Return the [x, y] coordinate for the center point of the cell that contains the specified text.  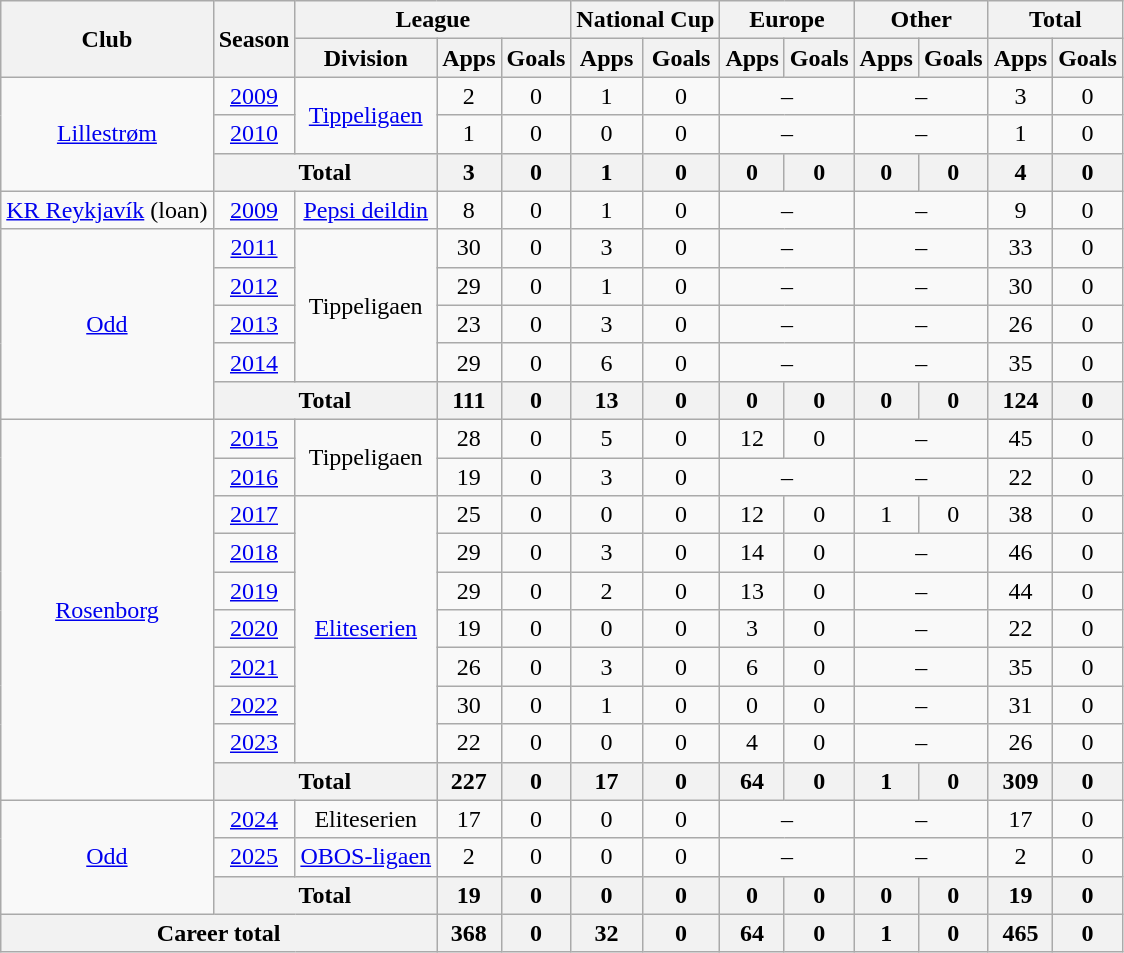
2015 [254, 438]
38 [1020, 515]
Season [254, 39]
25 [469, 515]
32 [607, 933]
5 [607, 438]
KR Reykjavík (loan) [107, 210]
2012 [254, 286]
309 [1020, 781]
Pepsi deildin [366, 210]
33 [1020, 248]
League [433, 20]
44 [1020, 591]
Lillestrøm [107, 134]
2018 [254, 553]
8 [469, 210]
Club [107, 39]
Career total [219, 933]
111 [469, 400]
2010 [254, 134]
Rosenborg [107, 610]
2016 [254, 477]
2025 [254, 857]
Division [366, 58]
OBOS-ligaen [366, 857]
2019 [254, 591]
23 [469, 324]
368 [469, 933]
2013 [254, 324]
2011 [254, 248]
Other [921, 20]
31 [1020, 705]
227 [469, 781]
2021 [254, 667]
9 [1020, 210]
124 [1020, 400]
2023 [254, 743]
2014 [254, 362]
14 [752, 553]
National Cup [646, 20]
Europe [787, 20]
465 [1020, 933]
2017 [254, 515]
2022 [254, 705]
46 [1020, 553]
28 [469, 438]
45 [1020, 438]
2020 [254, 629]
2024 [254, 819]
